Determine the [x, y] coordinate at the center of the cell enclosing the given text.  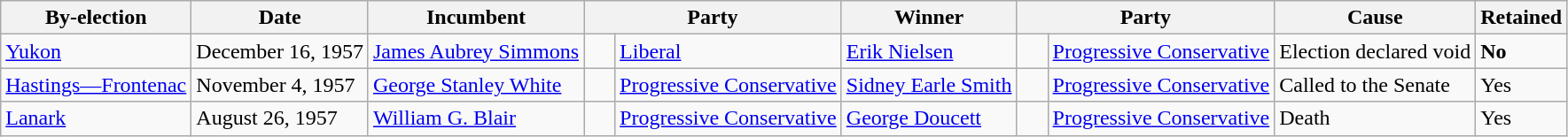
William G. Blair [475, 118]
Retained [1521, 18]
Called to the Senate [1376, 85]
Sidney Earle Smith [929, 85]
Lanark [96, 118]
Winner [929, 18]
George Stanley White [475, 85]
No [1521, 51]
Death [1376, 118]
Liberal [729, 51]
Election declared void [1376, 51]
Incumbent [475, 18]
August 26, 1957 [280, 118]
George Doucett [929, 118]
November 4, 1957 [280, 85]
Cause [1376, 18]
December 16, 1957 [280, 51]
Yukon [96, 51]
Erik Nielsen [929, 51]
James Aubrey Simmons [475, 51]
By-election [96, 18]
Date [280, 18]
Hastings—Frontenac [96, 85]
